Search for the cell housing the specified text and yield its (X, Y) center coordinate. 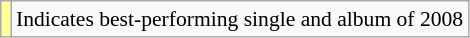
Indicates best-performing single and album of 2008 (240, 19)
